Return (X, Y) of the center of cell containing provided text 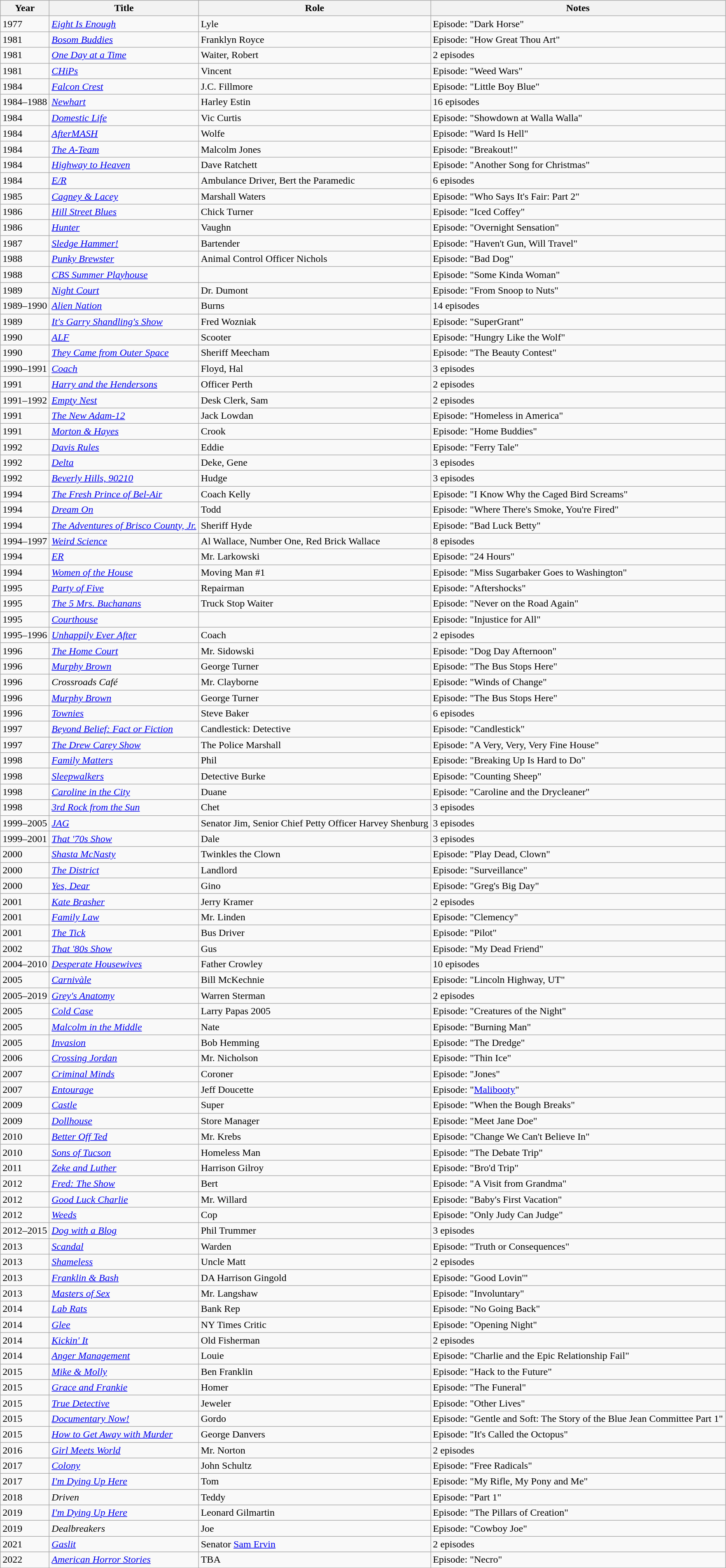
Dale (315, 839)
Cagney & Lacey (124, 196)
Dr. Dumont (315, 290)
Larry Papas 2005 (315, 1011)
Episode: "Clemency" (578, 917)
JAG (124, 823)
They Came from Outer Space (124, 353)
2002 (25, 948)
Gus (315, 948)
Animal Control Officer Nichols (315, 259)
The Adventures of Brisco County, Jr. (124, 525)
Weeds (124, 1215)
Episode: "Some Kinda Woman" (578, 275)
1985 (25, 196)
Tom (315, 1482)
Episode: "Malibooty" (578, 1090)
Lab Rats (124, 1309)
Phil Trummer (315, 1231)
Homeless Man (315, 1152)
Al Wallace, Number One, Red Brick Wallace (315, 541)
Episode: "Another Song for Christmas" (578, 165)
1987 (25, 243)
The A-Team (124, 149)
Truck Stop Waiter (315, 604)
Night Court (124, 290)
Highway to Heaven (124, 165)
Mr. Krebs (315, 1136)
Sheriff Meecham (315, 353)
Episode: "Cowboy Joe" (578, 1528)
Documentary Now! (124, 1419)
ALF (124, 337)
1977 (25, 24)
Waiter, Robert (315, 55)
Shasta McNasty (124, 854)
Dave Ratchett (315, 165)
Episode: "Meet Jane Doe" (578, 1121)
Warden (315, 1246)
That '80s Show (124, 948)
The District (124, 870)
Episode: "The Pillars of Creation" (578, 1513)
Hudge (315, 478)
Episode: "Weed Wars" (578, 71)
Dollhouse (124, 1121)
Bus Driver (315, 933)
Leonard Gilmartin (315, 1513)
Franklyn Royce (315, 40)
Fred: The Show (124, 1183)
10 episodes (578, 964)
Candlestick: Detective (315, 729)
2004–2010 (25, 964)
Duane (315, 792)
Episode: "Hungry Like the Wolf" (578, 337)
2011 (25, 1168)
Episode: "Haven't Gun, Will Travel" (578, 243)
Twinkles the Clown (315, 854)
1999–2001 (25, 839)
CHiPs (124, 71)
Eddie (315, 447)
Castle (124, 1105)
Episode: "Miss Sugarbaker Goes to Washington" (578, 572)
Davis Rules (124, 447)
It's Garry Shandling's Show (124, 322)
1990–1991 (25, 369)
How to Get Away with Murder (124, 1434)
Title (124, 8)
Franklin & Bash (124, 1278)
Episode: "It's Called the Octopus" (578, 1434)
Courthouse (124, 619)
Father Crowley (315, 964)
Mr. Norton (315, 1450)
The Fresh Prince of Bel-Air (124, 494)
Jerry Kramer (315, 901)
2022 (25, 1560)
John Schultz (315, 1466)
Episode: "Dark Horse" (578, 24)
Falcon Crest (124, 86)
Morton & Hayes (124, 431)
3rd Rock from the Sun (124, 807)
Punky Brewster (124, 259)
Hill Street Blues (124, 212)
Chick Turner (315, 212)
Episode: "Dog Day Afternoon" (578, 651)
Vincent (315, 71)
Louie (315, 1356)
George Danvers (315, 1434)
Floyd, Hal (315, 369)
Detective Burke (315, 776)
Driven (124, 1497)
CBS Summer Playhouse (124, 275)
Ben Franklin (315, 1372)
Notes (578, 8)
Alien Nation (124, 306)
Gaslit (124, 1544)
Gino (315, 886)
Mr. Langshaw (315, 1293)
Episode: "Counting Sheep" (578, 776)
1989–1990 (25, 306)
Chet (315, 807)
Episode: "Gentle and Soft: The Story of the Blue Jean Committee Part 1" (578, 1419)
Episode: "Free Radicals" (578, 1466)
Empty Nest (124, 400)
The Home Court (124, 651)
Vic Curtis (315, 118)
1995–1996 (25, 635)
Store Manager (315, 1121)
Bob Hemming (315, 1043)
Women of the House (124, 572)
Kate Brasher (124, 901)
Super (315, 1105)
Masters of Sex (124, 1293)
2012–2015 (25, 1231)
Coroner (315, 1074)
Weird Science (124, 541)
Townies (124, 714)
Mr. Larkowski (315, 557)
Episode: "The Dredge" (578, 1043)
Newhart (124, 102)
Episode: "Burning Man" (578, 1027)
Episode: "Play Dead, Clown" (578, 854)
Desk Clerk, Sam (315, 400)
DA Harrison Gingold (315, 1278)
Moving Man #1 (315, 572)
Sleepwalkers (124, 776)
Episode: "Aftershocks" (578, 588)
Episode: "The Funeral" (578, 1387)
Episode: "Hack to the Future" (578, 1372)
Episode: "Part 1" (578, 1497)
Joe (315, 1528)
Landlord (315, 870)
Glee (124, 1325)
Homer (315, 1387)
Cop (315, 1215)
Warren Sterman (315, 996)
Episode: "From Snoop to Nuts" (578, 290)
Mr. Clayborne (315, 682)
TBA (315, 1560)
Episode: "A Visit from Grandma" (578, 1183)
Episode: "Good Lovin'" (578, 1278)
NY Times Critic (315, 1325)
Beverly Hills, 90210 (124, 478)
Anger Management (124, 1356)
Episode: "Homeless in America" (578, 415)
Episode: "How Great Thou Art" (578, 40)
Sheriff Hyde (315, 525)
Todd (315, 510)
Nate (315, 1027)
Episode: "My Rifle, My Pony and Me" (578, 1482)
Dream On (124, 510)
Episode: "The Debate Trip" (578, 1152)
Sledge Hammer! (124, 243)
Episode: "Baby's First Vacation" (578, 1199)
Harry and the Hendersons (124, 384)
Jeweler (315, 1403)
Episode: "Caroline and the Drycleaner" (578, 792)
True Detective (124, 1403)
Episode: "Ward Is Hell" (578, 133)
Deke, Gene (315, 463)
Better Off Ted (124, 1136)
2018 (25, 1497)
Episode: "Only Judy Can Judge" (578, 1215)
Harrison Gilroy (315, 1168)
Episode: "Bro'd Trip" (578, 1168)
Episode: "Who Says It's Fair: Part 2" (578, 196)
Carnivàle (124, 980)
Episode: "A Very, Very, Very Fine House" (578, 745)
Episode: "Iced Coffey" (578, 212)
Crossroads Café (124, 682)
Steve Baker (315, 714)
The 5 Mrs. Buchanans (124, 604)
Coach Kelly (315, 494)
Grace and Frankie (124, 1387)
Episode: "Change We Can't Believe In" (578, 1136)
Episode: "Ferry Tale" (578, 447)
Bank Rep (315, 1309)
Entourage (124, 1090)
Jack Lowdan (315, 415)
Marshall Waters (315, 196)
Repairman (315, 588)
Yes, Dear (124, 886)
Episode: "I Know Why the Caged Bird Screams" (578, 494)
E/R (124, 180)
Invasion (124, 1043)
Episode: "Pilot" (578, 933)
Mr. Linden (315, 917)
Scandal (124, 1246)
2005–2019 (25, 996)
Episode: "Bad Luck Betty" (578, 525)
Unhappily Ever After (124, 635)
Scooter (315, 337)
Desperate Housewives (124, 964)
Episode: "Creatures of the Night" (578, 1011)
AfterMASH (124, 133)
The Police Marshall (315, 745)
Ambulance Driver, Bert the Paramedic (315, 180)
Delta (124, 463)
Caroline in the City (124, 792)
Old Fisherman (315, 1340)
Episode: "Overnight Sensation" (578, 228)
Bert (315, 1183)
Crossing Jordan (124, 1058)
Crook (315, 431)
Episode: "Jones" (578, 1074)
Episode: "Showdown at Walla Walla" (578, 118)
Beyond Belief: Fact or Fiction (124, 729)
Episode: "My Dead Friend" (578, 948)
Gordo (315, 1419)
Episode: "Little Boy Blue" (578, 86)
Dog with a Blog (124, 1231)
Episode: "Lincoln Highway, UT" (578, 980)
Teddy (315, 1497)
Lyle (315, 24)
Episode: "No Going Back" (578, 1309)
Year (25, 8)
Colony (124, 1466)
Episode: "Winds of Change" (578, 682)
Senator Jim, Senior Chief Petty Officer Harvey Shenburg (315, 823)
Bill McKechnie (315, 980)
Harley Estin (315, 102)
ER (124, 557)
2006 (25, 1058)
Episode: "Necro" (578, 1560)
Family Matters (124, 761)
Kickin' It (124, 1340)
Episode: "Surveillance" (578, 870)
The Drew Carey Show (124, 745)
Episode: "Never on the Road Again" (578, 604)
Episode: "Greg's Big Day" (578, 886)
Episode: "Breakout!" (578, 149)
Episode: "Where There's Smoke, You're Fired" (578, 510)
Fred Wozniak (315, 322)
Episode: "Other Lives" (578, 1403)
The New Adam-12 (124, 415)
8 episodes (578, 541)
Episode: "Involuntary" (578, 1293)
Phil (315, 761)
Role (315, 8)
Mr. Nicholson (315, 1058)
Episode: "Truth or Consequences" (578, 1246)
Mr. Sidowski (315, 651)
Cold Case (124, 1011)
Episode: "Breaking Up Is Hard to Do" (578, 761)
Episode: "When the Bough Breaks" (578, 1105)
Episode: "SuperGrant" (578, 322)
Hunter (124, 228)
Officer Perth (315, 384)
1999–2005 (25, 823)
American Horror Stories (124, 1560)
The Tick (124, 933)
Grey's Anatomy (124, 996)
14 episodes (578, 306)
Party of Five (124, 588)
Wolfe (315, 133)
Shameless (124, 1262)
Episode: "The Beauty Contest" (578, 353)
Bosom Buddies (124, 40)
Family Law (124, 917)
That '70s Show (124, 839)
One Day at a Time (124, 55)
Sons of Tucson (124, 1152)
Girl Meets World (124, 1450)
J.C. Fillmore (315, 86)
Mike & Molly (124, 1372)
Criminal Minds (124, 1074)
Vaughn (315, 228)
1994–1997 (25, 541)
Malcolm Jones (315, 149)
Episode: "Bad Dog" (578, 259)
Episode: "Thin Ice" (578, 1058)
Eight Is Enough (124, 24)
Malcolm in the Middle (124, 1027)
Senator Sam Ervin (315, 1544)
Mr. Willard (315, 1199)
1991–1992 (25, 400)
Jeff Doucette (315, 1090)
Burns (315, 306)
Episode: "Opening Night" (578, 1325)
Episode: "24 Hours" (578, 557)
16 episodes (578, 102)
Uncle Matt (315, 1262)
Episode: "Charlie and the Epic Relationship Fail" (578, 1356)
2021 (25, 1544)
Bartender (315, 243)
Dealbreakers (124, 1528)
1984–1988 (25, 102)
Good Luck Charlie (124, 1199)
Episode: "Injustice for All" (578, 619)
2016 (25, 1450)
Episode: "Candlestick" (578, 729)
Zeke and Luther (124, 1168)
Domestic Life (124, 118)
Episode: "Home Buddies" (578, 431)
